Return the (X, Y) coordinate for the center point of the cell that contains the specified text.  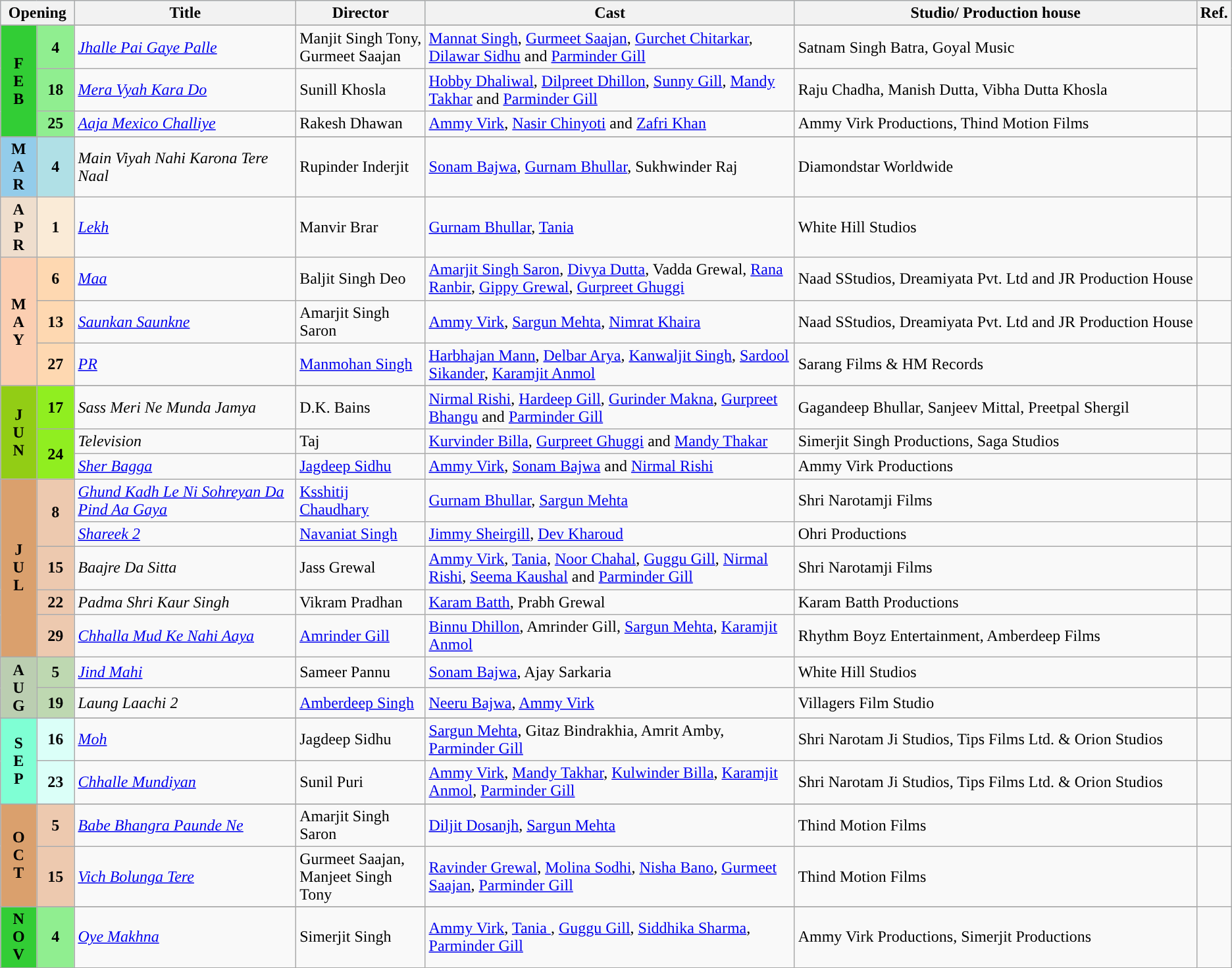
Gagandeep Bhullar, Sanjeev Mittal, Preetpal Shergil (995, 407)
Karam Batth, Prabh Grewal (609, 602)
Rakesh Dhawan (361, 124)
Baajre Da Sitta (186, 569)
Mannat Singh, Gurmeet Saajan, Gurchet Chitarkar, Dilawar Sidhu and Parminder Gill (609, 47)
Amberdeep Singh (361, 703)
Villagers Film Studio (995, 703)
Studio/ Production house (995, 13)
MAY (18, 321)
19 (55, 703)
Manvir Brar (361, 227)
Ravinder Grewal, Molina Sodhi, Nisha Bano, Gurmeet Saajan, Parminder Gill (609, 877)
Manjit Singh Tony, Gurmeet Saajan (361, 47)
MAR (18, 166)
27 (55, 365)
Jhalle Pai Gaye Palle (186, 47)
Jimmy Sheirgill, Dev Kharoud (609, 534)
Padma Shri Kaur Singh (186, 602)
Neeru Bajwa, Ammy Virk (609, 703)
Satnam Singh Batra, Goyal Music (995, 47)
Simerjit Singh Productions, Saga Studios (995, 441)
FEB (18, 81)
Ammy Virk, Mandy Takhar, Kulwinder Billa, Karamjit Anmol, Parminder Gill (609, 782)
Jass Grewal (361, 569)
Binnu Dhillon, Amrinder Gill, Sargun Mehta, Karamjit Anmol (609, 636)
Chhalla Mud Ke Nahi Aaya (186, 636)
Nirmal Rishi, Hardeep Gill, Gurinder Makna, Gurpreet Bhangu and Parminder Gill (609, 407)
Navaniat Singh (361, 534)
Gurmeet Saajan, Manjeet Singh Tony (361, 877)
APR (18, 227)
Title (186, 13)
Ohri Productions (995, 534)
AUG (18, 688)
Diljit Dosanjh, Sargun Mehta (609, 825)
Ref. (1214, 13)
1 (55, 227)
Lekh (186, 227)
18 (55, 89)
Ammy Virk, Nasir Chinyoti and Zafri Khan (609, 124)
Vikram Pradhan (361, 602)
Ghund Kadh Le Ni Sohreyan Da Pind Aa Gaya (186, 500)
Ammy Virk, Sargun Mehta, Nimrat Khaira (609, 321)
Sargun Mehta, Gitaz Bindrakhia, Amrit Amby, Parminder Gill (609, 740)
Maa (186, 279)
Sunil Puri (361, 782)
Ammy Virk Productions, Thind Motion Films (995, 124)
Sameer Pannu (361, 673)
Simerjit Singh (361, 937)
Raju Chadha, Manish Dutta, Vibha Dutta Khosla (995, 89)
OCT (18, 855)
Ksshitij Chaudhary (361, 500)
Main Viyah Nahi Karona Tere Naal (186, 166)
Cast (609, 13)
Ammy Virk, Sonam Bajwa and Nirmal Rishi (609, 466)
Diamondstar Worldwide (995, 166)
Sarang Films & HM Records (995, 365)
Sass Meri Ne Munda Jamya (186, 407)
Babe Bhangra Paunde Ne (186, 825)
Sunill Khosla (361, 89)
Hobby Dhaliwal, Dilpreet Dhillon, Sunny Gill, Mandy Takhar and Parminder Gill (609, 89)
24 (55, 453)
17 (55, 407)
Laung Laachi 2 (186, 703)
Harbhajan Mann, Delbar Arya, Kanwaljit Singh, Sardool Sikander, Karamjit Anmol (609, 365)
25 (55, 124)
Rhythm Boyz Entertainment, Amberdeep Films (995, 636)
Moh (186, 740)
Sonam Bajwa, Ajay Sarkaria (609, 673)
Manmohan Singh (361, 365)
22 (55, 602)
Gurnam Bhullar, Tania (609, 227)
D.K. Bains (361, 407)
Television (186, 441)
Sonam Bajwa, Gurnam Bhullar, Sukhwinder Raj (609, 166)
Ammy Virk Productions (995, 466)
Chhalle Mundiyan (186, 782)
PR (186, 365)
Director (361, 13)
Karam Batth Productions (995, 602)
Ammy Virk Productions, Simerjit Productions (995, 937)
Shareek 2 (186, 534)
Saunkan Saunkne (186, 321)
Gurnam Bhullar, Sargun Mehta (609, 500)
JUN (18, 432)
Amarjit Singh Saron, Divya Dutta, Vadda Grewal, Rana Ranbir, Gippy Grewal, Gurpreet Ghuggi (609, 279)
Taj (361, 441)
8 (55, 513)
23 (55, 782)
Jind Mahi (186, 673)
Ammy Virk, Tania, Noor Chahal, Guggu Gill, Nirmal Rishi, Seema Kaushal and Parminder Gill (609, 569)
29 (55, 636)
Opening (38, 13)
16 (55, 740)
13 (55, 321)
Oye Makhna (186, 937)
Baljit Singh Deo (361, 279)
Mera Vyah Kara Do (186, 89)
6 (55, 279)
Aaja Mexico Challiye (186, 124)
Kurvinder Billa, Gurpreet Ghuggi and Mandy Thakar (609, 441)
Sher Bagga (186, 466)
JUL (18, 569)
NOV (18, 937)
Vich Bolunga Tere (186, 877)
Amrinder Gill (361, 636)
Ammy Virk, Tania , Guggu Gill, Siddhika Sharma, Parminder Gill (609, 937)
SEP (18, 761)
Rupinder Inderjit (361, 166)
